Return [x, y] of the center of cell containing provided text 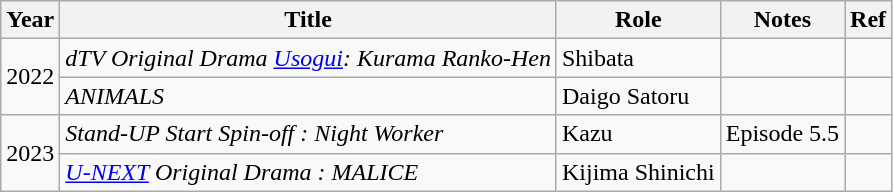
Role [638, 20]
Kazu [638, 134]
Episode 5.5 [782, 134]
dTV Original Drama Usogui: Kurama Ranko-Hen [308, 58]
Shibata [638, 58]
2022 [30, 77]
Ref [868, 20]
Title [308, 20]
Kijima Shinichi [638, 172]
U-NEXT Original Drama : MALICE [308, 172]
2023 [30, 153]
ANIMALS [308, 96]
Daigo Satoru [638, 96]
Stand-UP Start Spin-off : Night Worker [308, 134]
Notes [782, 20]
Year [30, 20]
